Locate the cell with the specified text and output its [x, y] center coordinate. 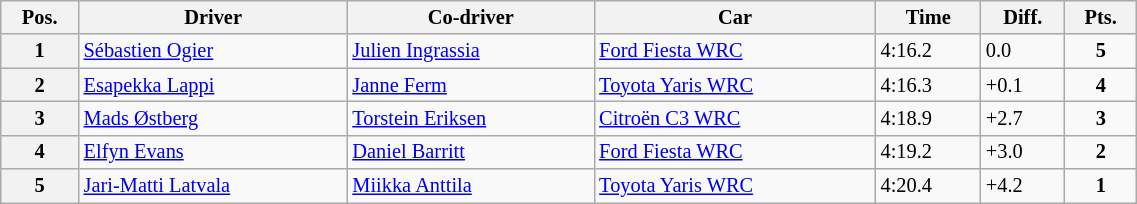
Car [734, 17]
Co-driver [470, 17]
+3.0 [1023, 152]
0.0 [1023, 51]
Pos. [40, 17]
Julien Ingrassia [470, 51]
Pts. [1101, 17]
Sébastien Ogier [214, 51]
4:16.3 [928, 85]
Mads Østberg [214, 118]
Janne Ferm [470, 85]
4:20.4 [928, 186]
Diff. [1023, 17]
Jari-Matti Latvala [214, 186]
Daniel Barritt [470, 152]
Driver [214, 17]
Elfyn Evans [214, 152]
+0.1 [1023, 85]
+4.2 [1023, 186]
Citroën C3 WRC [734, 118]
+2.7 [1023, 118]
Esapekka Lappi [214, 85]
Time [928, 17]
4:16.2 [928, 51]
4:18.9 [928, 118]
Torstein Eriksen [470, 118]
4:19.2 [928, 152]
Miikka Anttila [470, 186]
